Extract the [x, y] coordinate from the center of the cell holding the provided text.  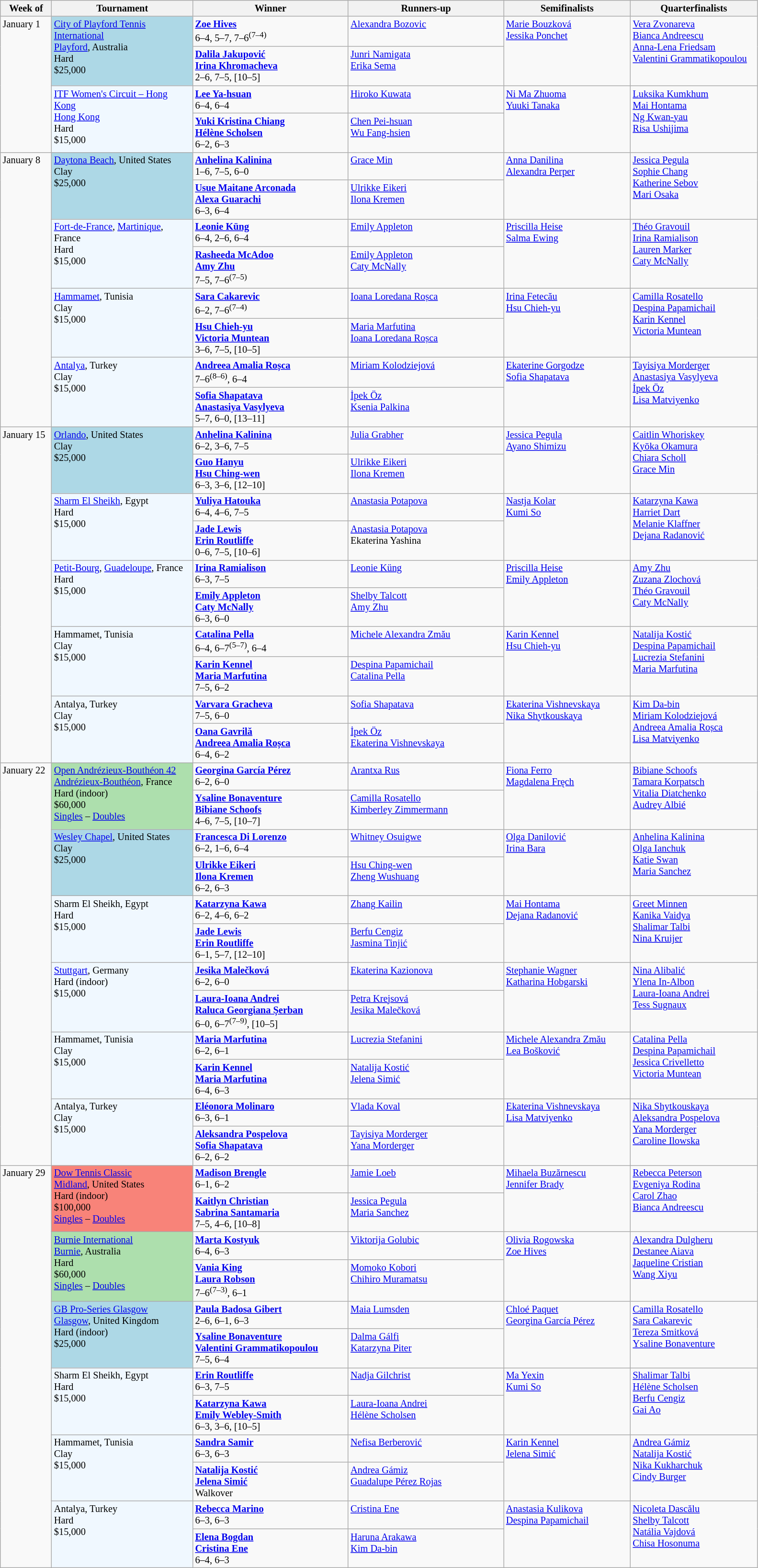
Zoe Hives 6–4, 5–7, 7–6(7–4) [271, 32]
Karin Kennel Maria Marfutina 6–4, 6–3 [271, 1079]
Lucrezia Stefanini [426, 1045]
Andrea Gámiz Guadalupe Pérez Rojas [426, 1481]
Nefisa Berberović [426, 1448]
Daytona Beach, United States Clay $25,000 [123, 186]
Tournament [123, 8]
Laura-Ioana Andrei Hélène Scholsen [426, 1415]
Elena Bogdan Cristina Ene 6–4, 6–3 [271, 1548]
İpek Öz Ekaterina Vishnevskaya [426, 743]
Petra Krejsová Jesika Malečková [426, 1011]
Jamie Loeb [426, 1179]
Paula Badosa Gibert 2–6, 6–1, 6–3 [271, 1315]
Arantxa Rus [426, 776]
Julia Grabher [426, 440]
GB Pro-Series Glasgow Glasgow, United Kingdom Hard (indoor) $25,000 [123, 1334]
Michele Alexandra Zmău Lea Bošković [567, 1064]
Lee Ya-hsuan 6–4, 6–4 [271, 100]
Vania King Laura Robson 7–6(7–3), 6–1 [271, 1280]
Usue Maitane Arconada Alexa Guarachi 6–3, 6–4 [271, 200]
Yuki Kristina Chiang Hélène Scholsen 6–2, 6–3 [271, 133]
Ekaterina Vishnevskaya Lisa Matviyenko [567, 1131]
Stuttgart, Germany Hard (indoor) $15,000 [123, 997]
Junri Namigata Erika Sema [426, 66]
Momoko Kobori Chihiro Muramatsu [426, 1280]
ITF Women's Circuit – Hong Kong Hong Kong Hard $15,000 [123, 119]
Anastasia Potapova [426, 507]
Francesca Di Lorenzo 6–2, 1–6, 6–4 [271, 843]
Vlada Koval [426, 1112]
Shalimar Talbi Hélène Scholsen Berfu Cengiz Gai Ao [694, 1400]
Jessica Pegula Maria Sanchez [426, 1212]
Andrea Gámiz Natalija Kostić Nika Kukharchuk Cindy Burger [694, 1467]
Dalila Jakupović Irina Khromacheva 2–6, 7–5, [10–5] [271, 66]
Miriam Kolodziejová [426, 372]
Maria Marfutina 6–2, 6–1 [271, 1045]
Rasheeda McAdoo Amy Zhu 7–5, 7–6(7–5) [271, 267]
Dalma Gálfi Katarzyna Piter [426, 1348]
Varvara Gracheva 7–5, 6–0 [271, 710]
Luksika Kumkhum Mai Hontama Ng Kwan-yau Risa Ushijima [694, 119]
Olga Danilović Irina Bara [567, 862]
Berfu Cengiz Jasmina Tinjić [426, 943]
January 29 [26, 1366]
Anastasia Potapova Ekaterina Yashina [426, 540]
Week of [26, 8]
Camilla Rosatello Despina Papamichail Karin Kennel Victoria Muntean [694, 323]
Shelby Talcott Amy Zhu [426, 607]
Guo Hanyu Hsu Ching-wen 6–3, 3–6, [12–10] [271, 474]
Kaitlyn Christian Sabrina Santamaria 7–5, 4–6, [10–8] [271, 1212]
Ni Ma Zhuoma Yuuki Tanaka [567, 119]
Alexandra Dulgheru Destanee Aiava Jaqueline Cristian Wang Xiyu [694, 1266]
Katarzyna Kawa 6–2, 4–6, 6–2 [271, 910]
Hsu Ching-wen Zheng Wushuang [426, 876]
Nicoleta Dascălu Shelby Talcott Natália Vajdová Chisa Hosonuma [694, 1534]
Burnie International Burnie, Australia Hard $60,000 Singles – Doubles [123, 1266]
Ekaterina Vishnevskaya Nika Shytkouskaya [567, 729]
Amy Zhu Zuzana Zlochová Théo Gravouil Caty McNally [694, 594]
Natalija Kostić Jelena Simić Walkover [271, 1481]
Marta Kostyuk 6–4, 6–3 [271, 1245]
Laura-Ioana Andrei Raluca Georgiana Șerban 6–0, 6–7(7–9), [10–5] [271, 1011]
Fiona Ferro Magdalena Fręch [567, 795]
Jessica Pegula Sophie Chang Katherine Sebov Mari Osaka [694, 186]
Catalina Pella Despina Papamichail Jessica Crivelletto Victoria Muntean [694, 1064]
Ysaline Bonaventure Bibiane Schoofs 4–6, 7–5, [10–7] [271, 810]
Dow Tennis Classic Midland, United States Hard (indoor) $100,000 Singles – Doubles [123, 1198]
Camilla Rosatello Kimberley Zimmermann [426, 810]
January 1 [26, 84]
Irina Fetecău Hsu Chieh-yu [567, 323]
Karin Kennel Maria Marfutina 7–5, 6–2 [271, 676]
Tayisiya Morderger Anastasiya Vasylyeva İpek Öz Lisa Matviyenko [694, 392]
Priscilla Heise Emily Appleton [567, 594]
Ekaterine Gorgodze Sofia Shapatava [567, 392]
Caitlin Whoriskey Kyōka Okamura Chiara Scholl Grace Min [694, 459]
Bibiane Schoofs Tamara Korpatsch Vitalia Diatchenko Audrey Albié [694, 795]
January 8 [26, 289]
Anhelina Kalinina 1–6, 7–5, 6–0 [271, 166]
Alexandra Bozovic [426, 32]
Eléonora Molinaro 6–3, 6–1 [271, 1112]
Karin Kennel Jelena Simić [567, 1467]
İpek Öz Ksenia Palkina [426, 407]
Grace Min [426, 166]
Michele Alexandra Zmău [426, 641]
January 22 [26, 964]
Olivia Rogowska Zoe Hives [567, 1266]
Ma Yexin Kumi So [567, 1400]
Aleksandra Pospelova Sofia Shapatava 6–2, 6–2 [271, 1145]
Sandra Samir 6–3, 6–3 [271, 1448]
Emily Appleton Caty McNally [426, 267]
Winner [271, 8]
Stephanie Wagner Katharina Hobgarski [567, 997]
Sara Cakarevic 6–2, 7–6(7–4) [271, 303]
Antalya, Turkey Hard $15,000 [123, 1534]
Oana Gavrilă Andreea Amalia Roșca 6–4, 6–2 [271, 743]
Mai Hontama Dejana Radanović [567, 930]
Haruna Arakawa Kim Da-bin [426, 1548]
Greet Minnen Kanika Vaidya Shalimar Talbi Nina Kruijer [694, 930]
Open Andrézieux-Bouthéon 42 Andrézieux-Bouthéon, France Hard (indoor) $60,000 Singles – Doubles [123, 795]
Nina Alibalić Ylena In-Albon Laura-Ioana Andrei Tess Sugnaux [694, 997]
Despina Papamichail Catalina Pella [426, 676]
Rebecca Marino 6–3, 6–3 [271, 1515]
Jade Lewis Erin Routliffe 0–6, 7–5, [10–6] [271, 540]
Anastasia Kulikova Despina Papamichail [567, 1534]
Irina Ramialison 6–3, 7–5 [271, 574]
Madison Brengle 6–1, 6–2 [271, 1179]
Cristina Ene [426, 1515]
Anhelina Kalinina Olga Ianchuk Katie Swan Maria Sanchez [694, 862]
Kim Da-bin Miriam Kolodziejová Andreea Amalia Roșca Lisa Matviyenko [694, 729]
Fort-de-France, Martinique, France Hard $15,000 [123, 254]
Ulrikke Eikeri Ilona Kremen 6–2, 6–3 [271, 876]
Natalija Kostić Jelena Simić [426, 1079]
Ekaterina Kazionova [426, 976]
Théo Gravouil Irina Ramialison Lauren Marker Caty McNally [694, 254]
Andreea Amalia Roșca 7–6(8–6), 6–4 [271, 372]
Priscilla Heise Salma Ewing [567, 254]
Karin Kennel Hsu Chieh-yu [567, 661]
Yuliya Hatouka 6–4, 4–6, 7–5 [271, 507]
Nadja Gilchrist [426, 1381]
Chloé Paquet Georgina García Pérez [567, 1334]
Petit-Bourg, Guadeloupe, France Hard $15,000 [123, 594]
Orlando, United States Clay $25,000 [123, 459]
Rebecca Peterson Evgeniya Rodina Carol Zhao Bianca Andreescu [694, 1198]
Tayisiya Morderger Yana Morderger [426, 1145]
Anna Danilina Alexandra Perper [567, 186]
Hiroko Kuwata [426, 100]
Jade Lewis Erin Routliffe 6–1, 5–7, [12–10] [271, 943]
City of Playford Tennis International Playford, Australia Hard $25,000 [123, 51]
Leonie Küng [426, 574]
Emily Appleton Caty McNally 6–3, 6–0 [271, 607]
Whitney Osuigwe [426, 843]
Leonie Küng 6–4, 2–6, 6–4 [271, 233]
Camilla Rosatello Sara Cakarevic Tereza Smitková Ysaline Bonaventure [694, 1334]
Sofia Shapatava [426, 710]
Jesika Malečková 6–2, 6–0 [271, 976]
Wesley Chapel, United States Clay $25,000 [123, 862]
Ysaline Bonaventure Valentini Grammatikopoulou 7–5, 6–4 [271, 1348]
Katarzyna Kawa Emily Webley-Smith 6–3, 3–6, [10–5] [271, 1415]
Anhelina Kalinina 6–2, 3–6, 7–5 [271, 440]
Nastja Kolar Kumi So [567, 526]
Hsu Chieh-yu Victoria Muntean 3–6, 7–5, [10–5] [271, 338]
Emily Appleton [426, 233]
Vera Zvonareva Bianca Andreescu Anna-Lena Friedsam Valentini Grammatikopoulou [694, 51]
Natalija Kostić Despina Papamichail Lucrezia Stefanini Maria Marfutina [694, 661]
Jessica Pegula Ayano Shimizu [567, 459]
Sofia Shapatava Anastasiya Vasylyeva 5–7, 6–0, [13–11] [271, 407]
Marie Bouzková Jessika Ponchet [567, 51]
Catalina Pella 6–4, 6–7(5–7), 6–4 [271, 641]
Katarzyna Kawa Harriet Dart Melanie Klaffner Dejana Radanović [694, 526]
Maia Lumsden [426, 1315]
Mihaela Buzărnescu Jennifer Brady [567, 1198]
Ioana Loredana Roșca [426, 303]
Georgina García Pérez 6–2, 6–0 [271, 776]
Runners-up [426, 8]
Zhang Kailin [426, 910]
Viktorija Golubic [426, 1245]
Chen Pei-hsuan Wu Fang-hsien [426, 133]
Quarterfinalists [694, 8]
January 15 [26, 594]
Nika Shytkouskaya Aleksandra Pospelova Yana Morderger Caroline Ilowska [694, 1131]
Semifinalists [567, 8]
Erin Routliffe 6–3, 7–5 [271, 1381]
Maria Marfutina Ioana Loredana Roșca [426, 338]
